Locate the cell with the specified text and output its (X, Y) center coordinate. 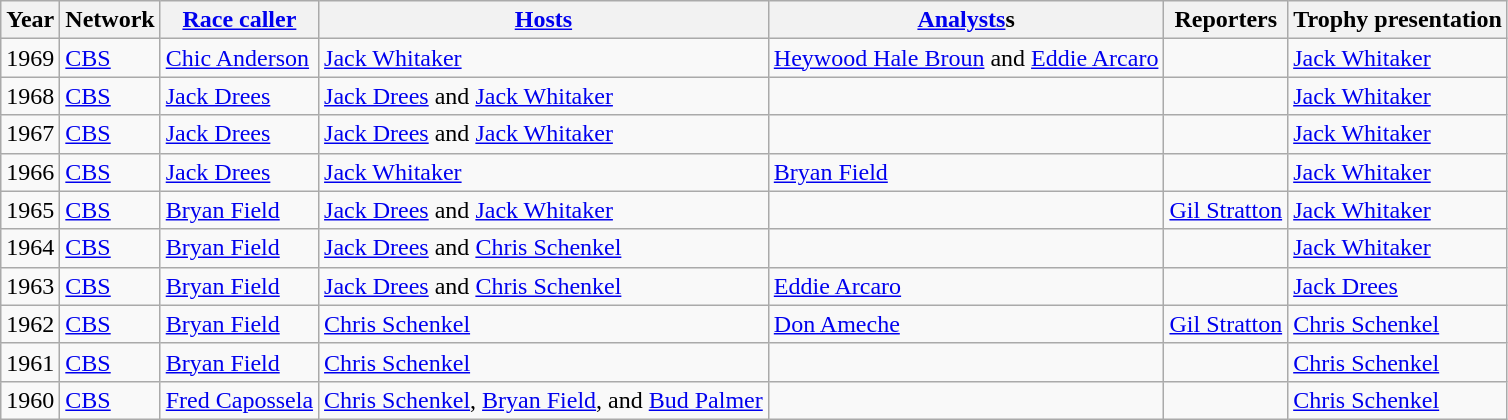
1962 (30, 324)
Trophy presentation (1398, 20)
Chic Anderson (239, 58)
1964 (30, 248)
Race caller (239, 20)
Eddie Arcaro (966, 286)
Year (30, 20)
Fred Capossela (239, 400)
Reporters (1226, 20)
1968 (30, 96)
1969 (30, 58)
Don Ameche (966, 324)
Analystss (966, 20)
1961 (30, 362)
Network (110, 20)
Hosts (544, 20)
1963 (30, 286)
Heywood Hale Broun and Eddie Arcaro (966, 58)
1967 (30, 134)
1965 (30, 210)
1960 (30, 400)
Chris Schenkel, Bryan Field, and Bud Palmer (544, 400)
1966 (30, 172)
